Pinpoint the cell where the given text exists, returning its (x, y) midpoint coordinate. 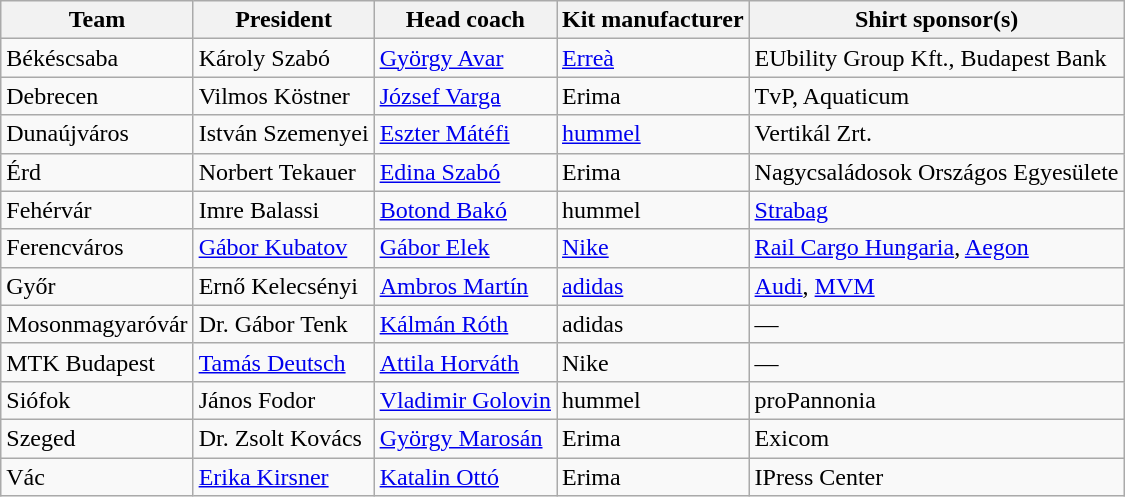
Botond Bakó (465, 210)
Károly Szabó (284, 58)
MTK Budapest (97, 362)
Szeged (97, 438)
President (284, 20)
Vilmos Köstner (284, 96)
Vác (97, 477)
Kit manufacturer (652, 20)
Győr (97, 286)
Vladimir Golovin (465, 400)
György Marosán (465, 438)
Mosonmagyaróvár (97, 324)
Imre Balassi (284, 210)
Rail Cargo Hungaria, Aegon (936, 248)
Attila Horváth (465, 362)
Erika Kirsner (284, 477)
Shirt sponsor(s) (936, 20)
TvP, Aquaticum (936, 96)
EUbility Group Kft., Budapest Bank (936, 58)
Ambros Martín (465, 286)
Gábor Kubatov (284, 248)
Eszter Mátéfi (465, 134)
Dunaújváros (97, 134)
József Varga (465, 96)
Norbert Tekauer (284, 172)
Katalin Ottó (465, 477)
Siófok (97, 400)
Erreà (652, 58)
Strabag (936, 210)
Ferencváros (97, 248)
Edina Szabó (465, 172)
Vertikál Zrt. (936, 134)
Kálmán Róth (465, 324)
Fehérvár (97, 210)
Gábor Elek (465, 248)
Érd (97, 172)
Nagycsaládosok Országos Egyesülete (936, 172)
proPannonia (936, 400)
István Szemenyei (284, 134)
Team (97, 20)
Tamás Deutsch (284, 362)
Dr. Zsolt Kovács (284, 438)
Audi, MVM (936, 286)
IPress Center (936, 477)
Head coach (465, 20)
Ernő Kelecsényi (284, 286)
Békéscsaba (97, 58)
György Avar (465, 58)
Dr. Gábor Tenk (284, 324)
János Fodor (284, 400)
Exicom (936, 438)
Debrecen (97, 96)
